Extract the [X, Y] coordinate from the center of the cell holding the provided text.  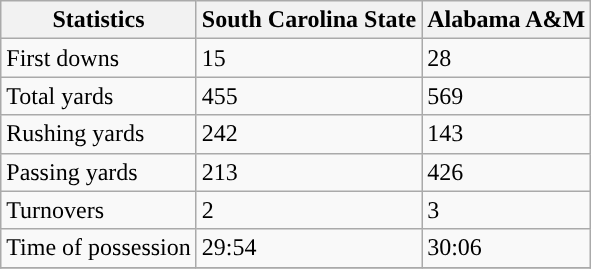
213 [308, 172]
3 [506, 210]
29:54 [308, 248]
30:06 [506, 248]
First downs [99, 58]
Alabama A&M [506, 20]
15 [308, 58]
242 [308, 134]
569 [506, 96]
Rushing yards [99, 134]
Time of possession [99, 248]
Passing yards [99, 172]
Total yards [99, 96]
143 [506, 134]
426 [506, 172]
2 [308, 210]
28 [506, 58]
455 [308, 96]
South Carolina State [308, 20]
Turnovers [99, 210]
Statistics [99, 20]
